Scan for the cell matching the given text and deliver its (X, Y) coordinate at center. 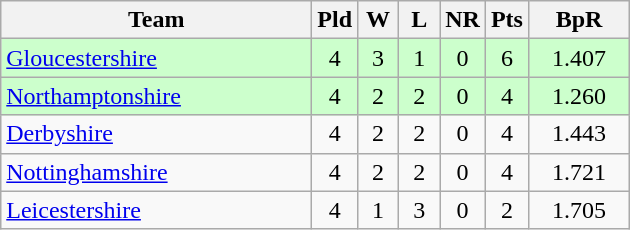
1.721 (578, 172)
1.407 (578, 58)
Team (156, 20)
Pts (506, 20)
Nottinghamshire (156, 172)
W (378, 20)
Pld (335, 20)
Derbyshire (156, 134)
Leicestershire (156, 210)
Gloucestershire (156, 58)
L (420, 20)
Northamptonshire (156, 96)
NR (463, 20)
1.705 (578, 210)
1.260 (578, 96)
6 (506, 58)
1.443 (578, 134)
BpR (578, 20)
